Identify which cell holds the provided text, then report its (x, y) central coordinate. 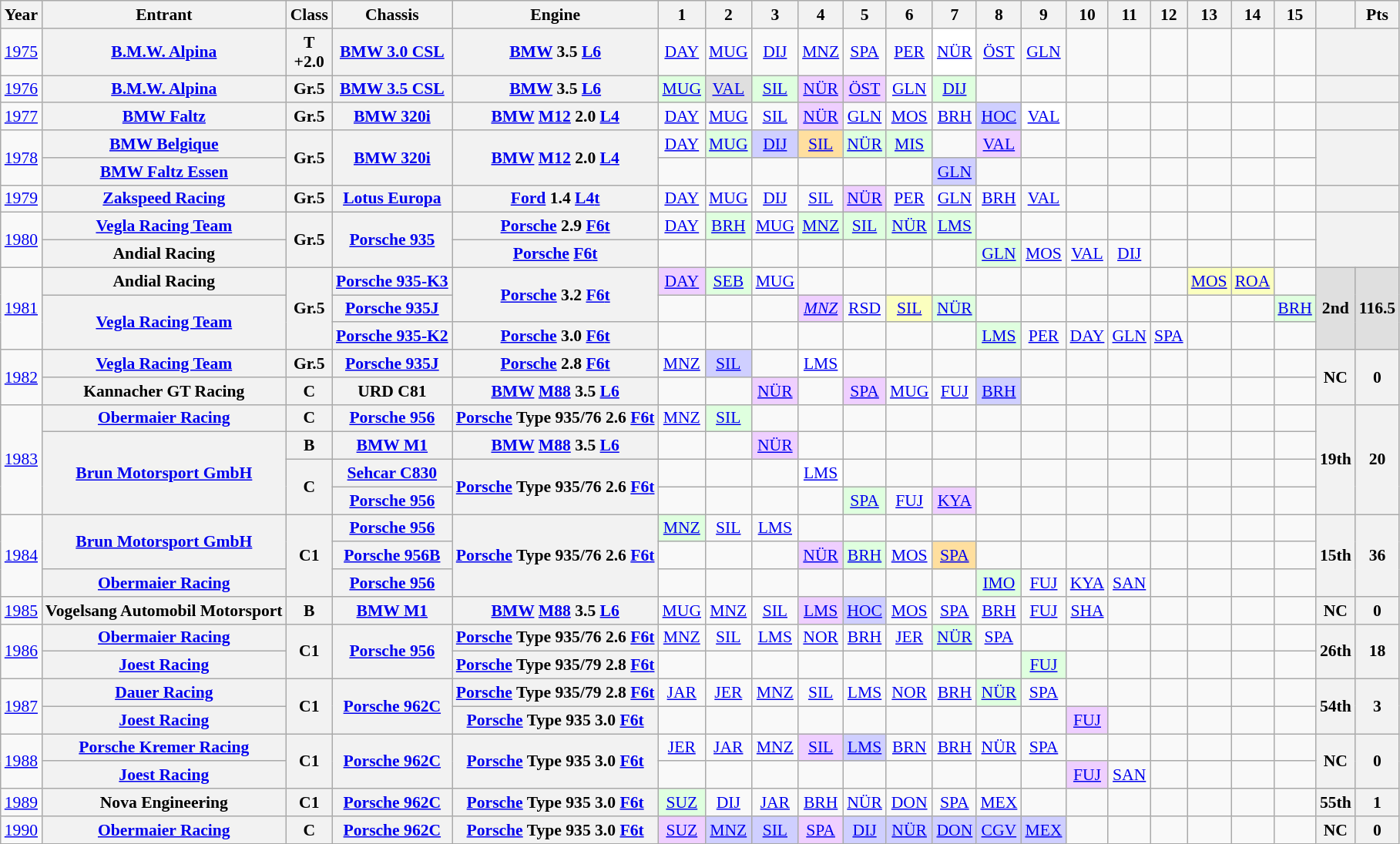
Dauer Racing (164, 693)
Lotus Europa (392, 199)
8 (999, 15)
1980 (22, 240)
Porsche 935-K2 (392, 337)
Engine (556, 15)
116.5 (1378, 308)
Porsche 2.9 F6t (556, 226)
SHA (1088, 611)
1990 (22, 830)
1983 (22, 459)
Sehcar C830 (392, 474)
BRN (909, 748)
26th (1336, 651)
Porsche 2.8 F6t (556, 363)
1978 (22, 157)
Porsche 935-K3 (392, 281)
Ford 1.4 L4t (556, 199)
1987 (22, 707)
20 (1378, 459)
1989 (22, 802)
Zakspeed Racing (164, 199)
10 (1088, 15)
1979 (22, 199)
BMW Belgique (164, 144)
MIS (909, 144)
1975 (22, 52)
ROA (1253, 281)
9 (1043, 15)
55th (1336, 802)
11 (1129, 15)
1981 (22, 308)
13 (1210, 15)
Porsche 3.2 F6t (556, 294)
Class (310, 15)
BMW 3.0 CSL (392, 52)
1976 (22, 89)
4 (821, 15)
RSD (865, 309)
1977 (22, 117)
19th (1336, 459)
Nova Engineering (164, 802)
1985 (22, 611)
14 (1253, 15)
Porsche F6t (556, 254)
T+2.0 (310, 52)
Chassis (392, 15)
6 (909, 15)
15 (1294, 15)
Porsche 3.0 F6t (556, 337)
BMW 3.5 CSL (392, 89)
SEB (729, 281)
12 (1169, 15)
Vogelsang Automobil Motorsport (164, 611)
Porsche 956B (392, 556)
2nd (1336, 308)
Entrant (164, 15)
1988 (22, 761)
18 (1378, 651)
Pts (1378, 15)
15th (1336, 556)
5 (865, 15)
BMW Faltz (164, 117)
IMO (999, 583)
7 (954, 15)
1986 (22, 651)
BMW Faltz Essen (164, 172)
URD C81 (392, 391)
Porsche Kremer Racing (164, 748)
Porsche 935 (392, 240)
36 (1378, 556)
Year (22, 15)
CGV (999, 830)
1982 (22, 377)
Kannacher GT Racing (164, 391)
1984 (22, 556)
54th (1336, 707)
2 (729, 15)
